Capture the cell that displays the provided text and extract its [X, Y] central coordinate. 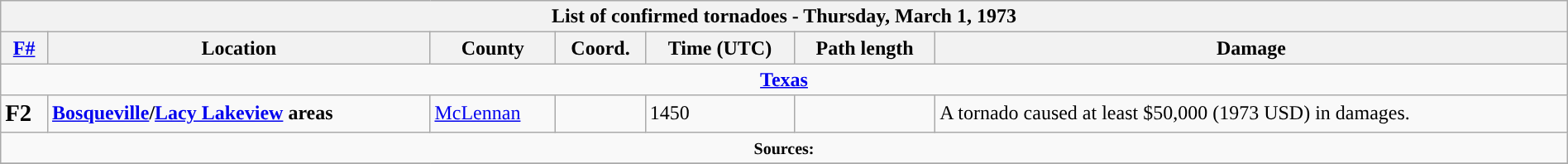
1450 [719, 113]
Damage [1252, 48]
Path length [864, 48]
Location [239, 48]
Texas [784, 80]
A tornado caused at least $50,000 (1973 USD) in damages. [1252, 113]
F2 [25, 113]
Time (UTC) [719, 48]
McLennan [493, 113]
List of confirmed tornadoes - Thursday, March 1, 1973 [784, 17]
County [493, 48]
F# [25, 48]
Coord. [600, 48]
Bosqueville/Lacy Lakeview areas [239, 113]
Sources: [784, 147]
